Locate the cell with the specified text and output its (x, y) center coordinate. 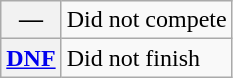
— (31, 20)
Did not compete (146, 20)
DNF (31, 58)
Did not finish (146, 58)
